For the text-containing cell, return its midpoint in [x, y] coordinate format. 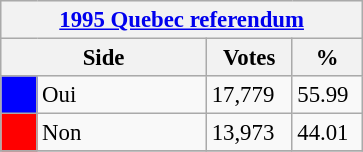
Oui [122, 95]
Votes [249, 58]
Side [104, 58]
Non [122, 133]
13,973 [249, 133]
55.99 [328, 95]
% [328, 58]
44.01 [328, 133]
1995 Quebec referendum [182, 20]
17,779 [249, 95]
